Extract the [x, y] coordinate from the center of the cell holding the provided text.  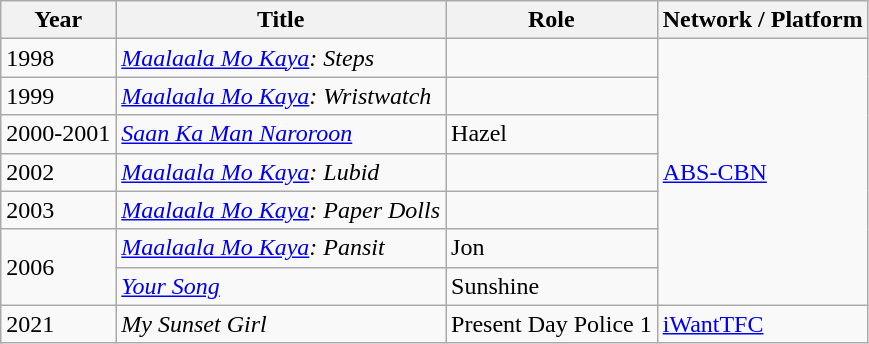
2006 [58, 267]
Maalaala Mo Kaya: Wristwatch [281, 96]
My Sunset Girl [281, 324]
Sunshine [552, 286]
Hazel [552, 134]
iWantTFC [762, 324]
Your Song [281, 286]
Year [58, 20]
2003 [58, 210]
Maalaala Mo Kaya: Lubid [281, 172]
Jon [552, 248]
Maalaala Mo Kaya: Pansit [281, 248]
Maalaala Mo Kaya: Steps [281, 58]
1999 [58, 96]
Role [552, 20]
Title [281, 20]
2021 [58, 324]
Network / Platform [762, 20]
1998 [58, 58]
Maalaala Mo Kaya: Paper Dolls [281, 210]
2002 [58, 172]
Present Day Police 1 [552, 324]
ABS-CBN [762, 172]
Saan Ka Man Naroroon [281, 134]
2000-2001 [58, 134]
